Return the (x, y) coordinate for the center point of the cell that contains the specified text.  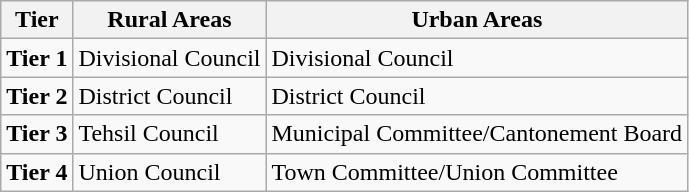
Tier 3 (37, 134)
Municipal Committee/Cantonement Board (477, 134)
Tier 4 (37, 172)
Tehsil Council (170, 134)
Tier 1 (37, 58)
Urban Areas (477, 20)
Rural Areas (170, 20)
Union Council (170, 172)
Town Committee/Union Committee (477, 172)
Tier 2 (37, 96)
Tier (37, 20)
